Search for the cell housing the specified text and yield its (x, y) center coordinate. 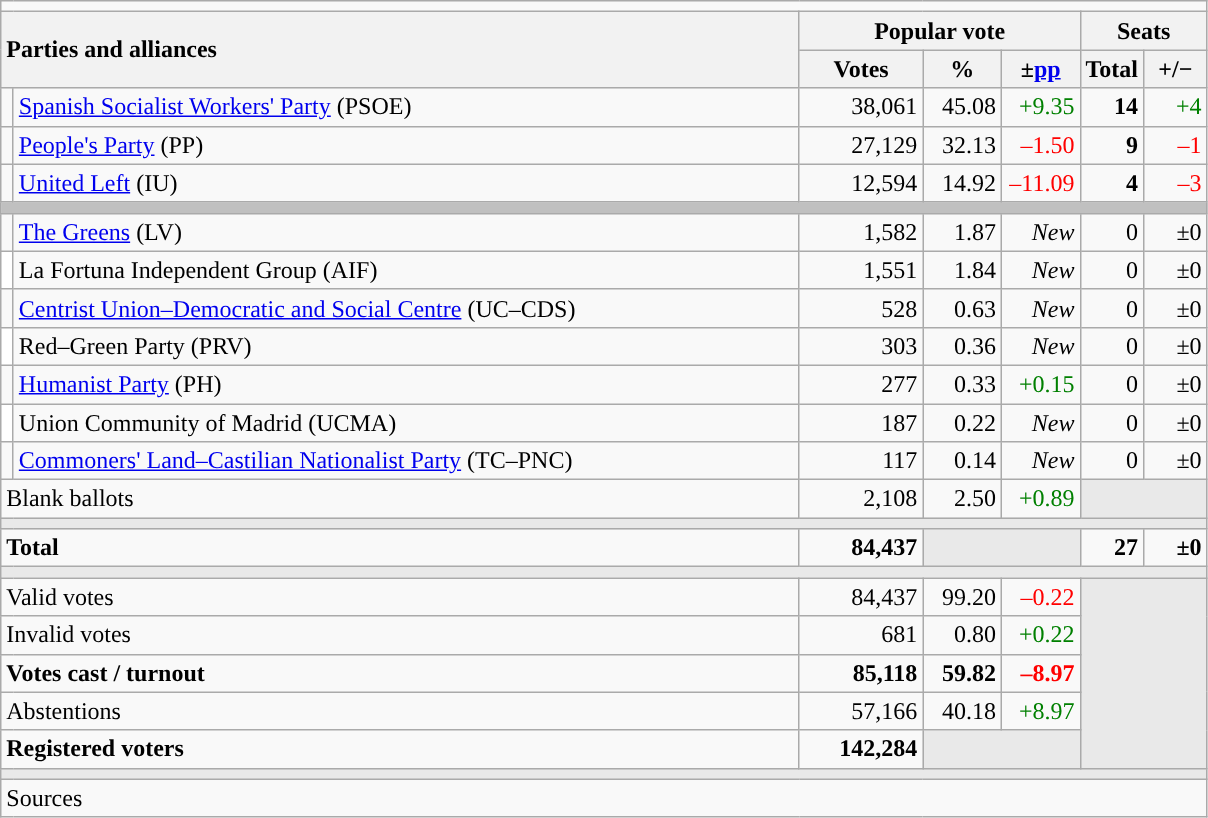
277 (861, 384)
142,284 (861, 749)
187 (861, 423)
57,166 (861, 711)
9 (1112, 145)
0.63 (962, 308)
Seats (1144, 31)
–8.97 (1040, 673)
–0.22 (1040, 597)
38,061 (861, 107)
Union Community of Madrid (UCMA) (406, 423)
+/− (1176, 69)
Votes cast / turnout (400, 673)
+9.35 (1040, 107)
Red–Green Party (PRV) (406, 346)
Parties and alliances (400, 50)
Centrist Union–Democratic and Social Centre (UC–CDS) (406, 308)
12,594 (861, 183)
Invalid votes (400, 635)
Popular vote (940, 31)
1,582 (861, 232)
Votes (861, 69)
±pp (1040, 69)
United Left (IU) (406, 183)
85,118 (861, 673)
2.50 (962, 499)
1,551 (861, 270)
0.22 (962, 423)
% (962, 69)
–1 (1176, 145)
Sources (604, 798)
99.20 (962, 597)
59.82 (962, 673)
+0.89 (1040, 499)
Humanist Party (PH) (406, 384)
14.92 (962, 183)
4 (1112, 183)
+0.22 (1040, 635)
Blank ballots (400, 499)
528 (861, 308)
117 (861, 461)
27,129 (861, 145)
–1.50 (1040, 145)
1.87 (962, 232)
–3 (1176, 183)
+4 (1176, 107)
2,108 (861, 499)
0.14 (962, 461)
0.36 (962, 346)
0.80 (962, 635)
40.18 (962, 711)
La Fortuna Independent Group (AIF) (406, 270)
32.13 (962, 145)
People's Party (PP) (406, 145)
+0.15 (1040, 384)
14 (1112, 107)
0.33 (962, 384)
1.84 (962, 270)
Valid votes (400, 597)
The Greens (LV) (406, 232)
+8.97 (1040, 711)
681 (861, 635)
45.08 (962, 107)
Spanish Socialist Workers' Party (PSOE) (406, 107)
Commoners' Land–Castilian Nationalist Party (TC–PNC) (406, 461)
Abstentions (400, 711)
Registered voters (400, 749)
–11.09 (1040, 183)
303 (861, 346)
27 (1112, 548)
